Detect which cell encompasses the target text, then output its (x, y) center coordinate. 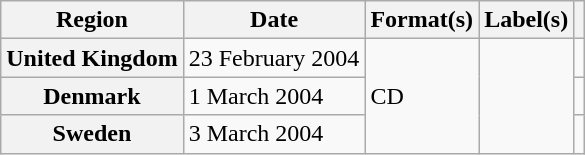
Denmark (92, 96)
United Kingdom (92, 58)
1 March 2004 (274, 96)
Format(s) (422, 20)
Sweden (92, 134)
3 March 2004 (274, 134)
Region (92, 20)
23 February 2004 (274, 58)
Label(s) (526, 20)
Date (274, 20)
CD (422, 96)
